Search for the cell housing the specified text and yield its [X, Y] center coordinate. 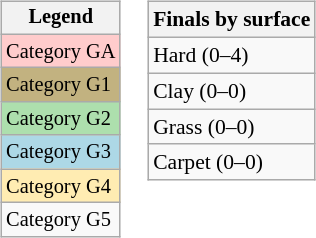
Finals by surface [232, 20]
Carpet (0–0) [232, 162]
Category G4 [60, 186]
Category G5 [60, 220]
Category G1 [60, 85]
Category GA [60, 51]
Clay (0–0) [232, 91]
Category G2 [60, 119]
Hard (0–4) [232, 55]
Grass (0–0) [232, 127]
Legend [60, 18]
Category G3 [60, 152]
